Output the [x, y] coordinate of the center of the cell containing the given text.  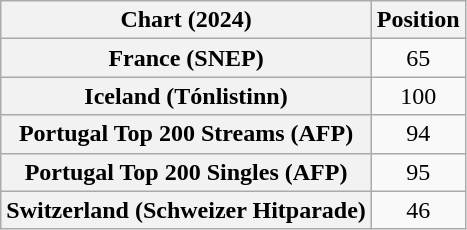
Iceland (Tónlistinn) [186, 96]
94 [418, 134]
France (SNEP) [186, 58]
Portugal Top 200 Streams (AFP) [186, 134]
95 [418, 172]
Switzerland (Schweizer Hitparade) [186, 210]
100 [418, 96]
65 [418, 58]
46 [418, 210]
Chart (2024) [186, 20]
Position [418, 20]
Portugal Top 200 Singles (AFP) [186, 172]
